Determine the (x, y) coordinate at the center of the cell enclosing the given text.  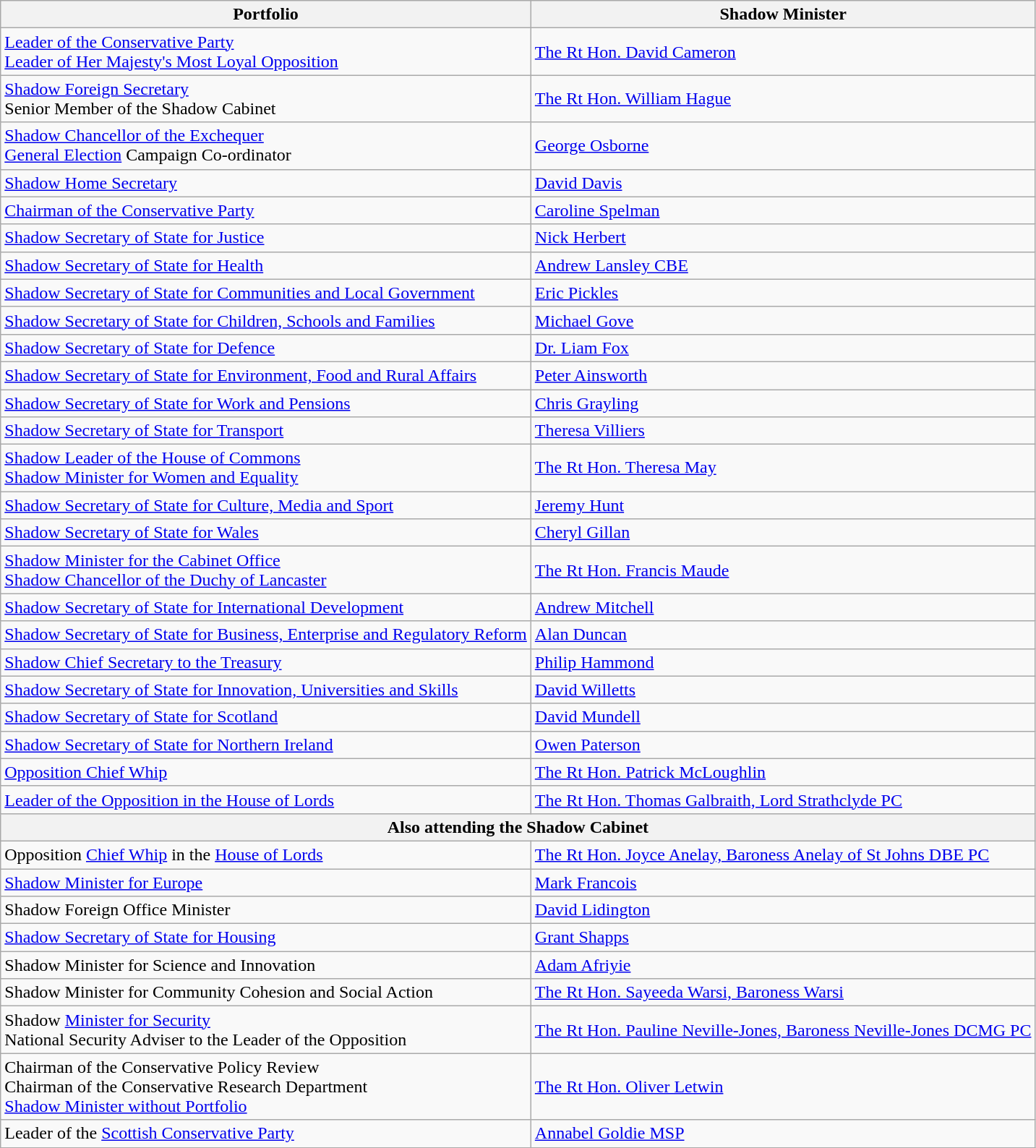
Shadow Secretary of State for Health (266, 265)
Shadow Minister for Science and Innovation (266, 965)
Mark Francois (783, 883)
The Rt Hon. Francis Maude (783, 570)
The Rt Hon. William Hague (783, 98)
George Osborne (783, 146)
Shadow Secretary of State for Defence (266, 348)
Chris Grayling (783, 403)
Adam Afriyie (783, 965)
Leader of the Conservative PartyLeader of Her Majesty's Most Loyal Opposition (266, 52)
Leader of the Opposition in the House of Lords (266, 800)
The Rt Hon. Joyce Anelay, Baroness Anelay of St Johns DBE PC (783, 854)
Michael Gove (783, 320)
Eric Pickles (783, 293)
Shadow Secretary of State for Wales (266, 533)
Shadow Secretary of State for Environment, Food and Rural Affairs (266, 375)
Shadow Minister for SecurityNational Security Adviser to the Leader of the Opposition (266, 1029)
David Mundell (783, 717)
Chairman of the Conservative Party (266, 210)
Shadow Leader of the House of CommonsShadow Minister for Women and Equality (266, 468)
Grant Shapps (783, 938)
Andrew Mitchell (783, 607)
The Rt Hon. Patrick McLoughlin (783, 772)
The Rt Hon. David Cameron (783, 52)
Shadow Minister for the Cabinet OfficeShadow Chancellor of the Duchy of Lancaster (266, 570)
Philip Hammond (783, 662)
Shadow Chief Secretary to the Treasury (266, 662)
Shadow Secretary of State for Housing (266, 938)
Shadow Secretary of State for Children, Schools and Families (266, 320)
The Rt Hon. Oliver Letwin (783, 1087)
Annabel Goldie MSP (783, 1134)
The Rt Hon. Pauline Neville-Jones, Baroness Neville-Jones DCMG PC (783, 1029)
Cheryl Gillan (783, 533)
Nick Herbert (783, 238)
Opposition Chief Whip in the House of Lords (266, 854)
Shadow Secretary of State for Culture, Media and Sport (266, 505)
Peter Ainsworth (783, 375)
Shadow Minister for Europe (266, 883)
Shadow Secretary of State for Transport (266, 431)
Opposition Chief Whip (266, 772)
David Willetts (783, 690)
Shadow Minister for Community Cohesion and Social Action (266, 993)
Shadow Foreign SecretarySenior Member of the Shadow Cabinet (266, 98)
Jeremy Hunt (783, 505)
David Lidington (783, 910)
Theresa Villiers (783, 431)
Shadow Minister (783, 14)
Dr. Liam Fox (783, 348)
David Davis (783, 183)
Shadow Secretary of State for International Development (266, 607)
Also attending the Shadow Cabinet (518, 827)
Shadow Foreign Office Minister (266, 910)
Shadow Home Secretary (266, 183)
Caroline Spelman (783, 210)
Shadow Secretary of State for Work and Pensions (266, 403)
Alan Duncan (783, 635)
Chairman of the Conservative Policy ReviewChairman of the Conservative Research DepartmentShadow Minister without Portfolio (266, 1087)
The Rt Hon. Theresa May (783, 468)
The Rt Hon. Sayeeda Warsi, Baroness Warsi (783, 993)
Shadow Secretary of State for Business, Enterprise and Regulatory Reform (266, 635)
The Rt Hon. Thomas Galbraith, Lord Strathclyde PC (783, 800)
Shadow Secretary of State for Scotland (266, 717)
Shadow Secretary of State for Communities and Local Government (266, 293)
Shadow Secretary of State for Justice (266, 238)
Owen Paterson (783, 745)
Shadow Secretary of State for Innovation, Universities and Skills (266, 690)
Leader of the Scottish Conservative Party (266, 1134)
Portfolio (266, 14)
Shadow Secretary of State for Northern Ireland (266, 745)
Andrew Lansley CBE (783, 265)
Shadow Chancellor of the ExchequerGeneral Election Campaign Co-ordinator (266, 146)
